From the cell containing the given text, extract its center point as [X, Y] coordinate. 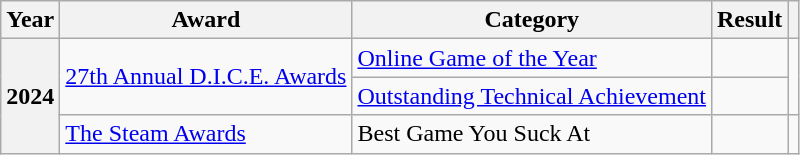
Result [749, 20]
Outstanding Technical Achievement [532, 96]
Online Game of the Year [532, 58]
2024 [30, 96]
Best Game You Suck At [532, 134]
The Steam Awards [206, 134]
Year [30, 20]
Award [206, 20]
27th Annual D.I.C.E. Awards [206, 77]
Category [532, 20]
